Determine the [X, Y] coordinate at the center of the cell enclosing the given text.  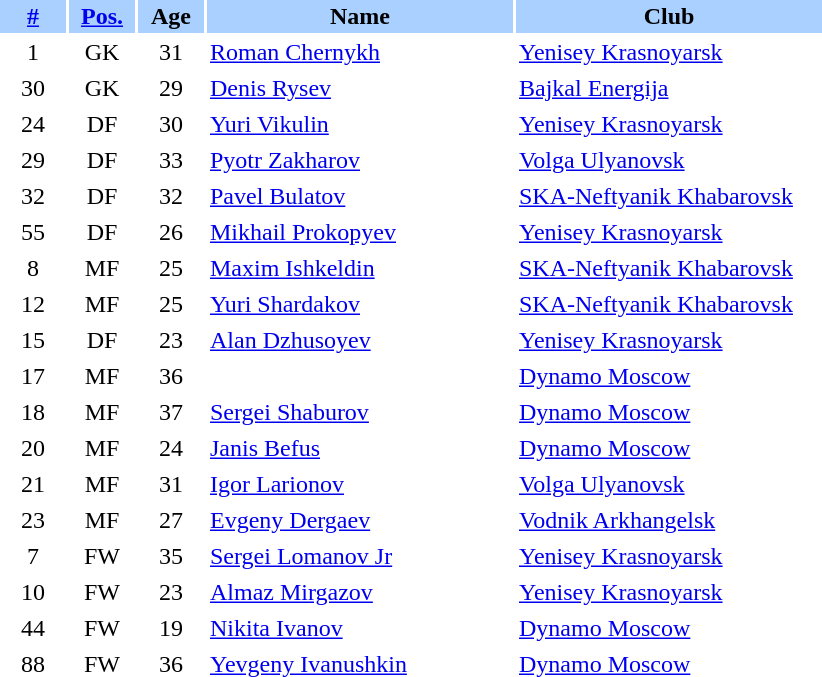
Name [360, 16]
35 [171, 556]
33 [171, 160]
10 [33, 592]
55 [33, 232]
Age [171, 16]
44 [33, 628]
7 [33, 556]
Yuri Vikulin [360, 124]
Sergei Shaburov [360, 412]
18 [33, 412]
20 [33, 448]
19 [171, 628]
Roman Chernykh [360, 52]
27 [171, 520]
Yuri Shardakov [360, 304]
1 [33, 52]
Denis Rysev [360, 88]
# [33, 16]
Mikhail Prokopyev [360, 232]
Sergei Lomanov Jr [360, 556]
Pos. [102, 16]
26 [171, 232]
Pavel Bulatov [360, 196]
Janis Befus [360, 448]
Pyotr Zakharov [360, 160]
Alan Dzhusoyev [360, 340]
Evgeny Dergaev [360, 520]
37 [171, 412]
15 [33, 340]
Vodnik Arkhangelsk [669, 520]
Nikita Ivanov [360, 628]
Almaz Mirgazov [360, 592]
8 [33, 268]
17 [33, 376]
12 [33, 304]
Bajkal Energija [669, 88]
21 [33, 484]
Club [669, 16]
Igor Larionov [360, 484]
Maxim Ishkeldin [360, 268]
36 [171, 376]
